Capture the cell that displays the provided text and extract its (X, Y) central coordinate. 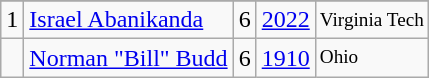
1910 (286, 58)
Virginia Tech (372, 20)
2022 (286, 20)
1 (12, 20)
Ohio (372, 58)
Norman "Bill" Budd (128, 58)
Israel Abanikanda (128, 20)
